Output the [x, y] coordinate of the center of the cell containing the given text.  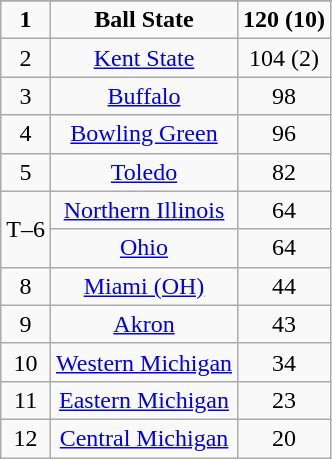
11 [26, 400]
Miami (OH) [144, 286]
Bowling Green [144, 134]
44 [284, 286]
12 [26, 438]
98 [284, 96]
Akron [144, 324]
Toledo [144, 172]
Kent State [144, 58]
20 [284, 438]
1 [26, 20]
43 [284, 324]
96 [284, 134]
Ohio [144, 248]
2 [26, 58]
Ball State [144, 20]
Northern Illinois [144, 210]
T–6 [26, 229]
5 [26, 172]
Buffalo [144, 96]
Central Michigan [144, 438]
Western Michigan [144, 362]
82 [284, 172]
8 [26, 286]
3 [26, 96]
9 [26, 324]
104 (2) [284, 58]
34 [284, 362]
10 [26, 362]
23 [284, 400]
Eastern Michigan [144, 400]
4 [26, 134]
120 (10) [284, 20]
